Extract the (x, y) coordinate from the center of the cell holding the provided text.  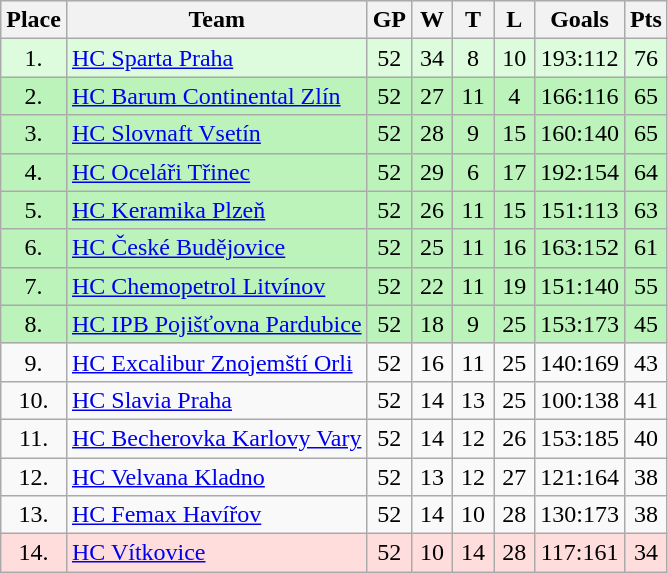
5. (34, 210)
3. (34, 134)
29 (432, 172)
7. (34, 286)
HC Keramika Plzeň (216, 210)
HC Excalibur Znojemští Orli (216, 362)
T (474, 20)
163:152 (580, 248)
2. (34, 96)
153:185 (580, 438)
153:173 (580, 324)
41 (646, 400)
8. (34, 324)
64 (646, 172)
17 (514, 172)
151:113 (580, 210)
L (514, 20)
4. (34, 172)
40 (646, 438)
W (432, 20)
1. (34, 58)
11. (34, 438)
GP (389, 20)
166:116 (580, 96)
63 (646, 210)
43 (646, 362)
61 (646, 248)
9. (34, 362)
Team (216, 20)
Place (34, 20)
HC Oceláři Třinec (216, 172)
HC Femax Havířov (216, 515)
HC Slavia Praha (216, 400)
HC Chemopetrol Litvínov (216, 286)
193:112 (580, 58)
100:138 (580, 400)
14. (34, 553)
117:161 (580, 553)
6. (34, 248)
18 (432, 324)
151:140 (580, 286)
HC Velvana Kladno (216, 477)
12. (34, 477)
22 (432, 286)
140:169 (580, 362)
6 (474, 172)
4 (514, 96)
HC Vítkovice (216, 553)
160:140 (580, 134)
HC Becherovka Karlovy Vary (216, 438)
8 (474, 58)
HC Slovnaft Vsetín (216, 134)
HC České Budějovice (216, 248)
13. (34, 515)
192:154 (580, 172)
Goals (580, 20)
130:173 (580, 515)
10. (34, 400)
Pts (646, 20)
55 (646, 286)
45 (646, 324)
121:164 (580, 477)
HC Barum Continental Zlín (216, 96)
HC Sparta Praha (216, 58)
19 (514, 286)
76 (646, 58)
HC IPB Pojišťovna Pardubice (216, 324)
